Determine the [X, Y] coordinate at the center of the cell enclosing the given text.  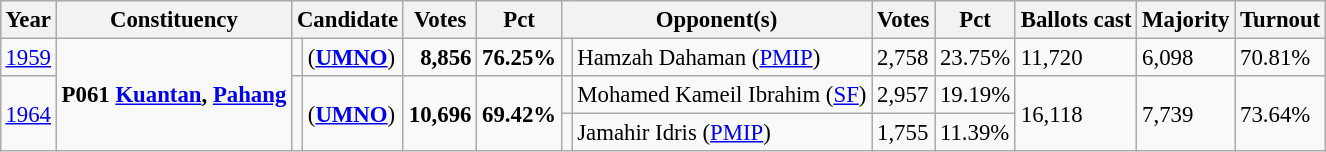
Year [28, 20]
10,696 [440, 114]
70.81% [1280, 57]
69.42% [520, 114]
P061 Kuantan, Pahang [174, 94]
16,118 [1076, 114]
Turnout [1280, 20]
6,098 [1186, 57]
Ballots cast [1076, 20]
2,957 [904, 95]
Majority [1186, 20]
7,739 [1186, 114]
76.25% [520, 57]
8,856 [440, 57]
11.39% [976, 133]
Opponent(s) [716, 20]
Mohamed Kameil Ibrahim (SF) [722, 95]
Jamahir Idris (PMIP) [722, 133]
1959 [28, 57]
Constituency [174, 20]
73.64% [1280, 114]
Candidate [348, 20]
23.75% [976, 57]
Hamzah Dahaman (PMIP) [722, 57]
1964 [28, 114]
19.19% [976, 95]
11,720 [1076, 57]
1,755 [904, 133]
2,758 [904, 57]
